Return (x, y) of the center of cell containing provided text 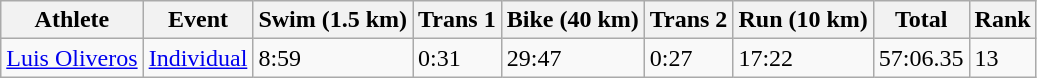
Rank (1002, 20)
0:27 (688, 58)
0:31 (458, 58)
Bike (40 km) (572, 20)
29:47 (572, 58)
Swim (1.5 km) (333, 20)
Trans 2 (688, 20)
Individual (198, 58)
Athlete (72, 20)
13 (1002, 58)
57:06.35 (921, 58)
Event (198, 20)
Total (921, 20)
Run (10 km) (803, 20)
Trans 1 (458, 20)
17:22 (803, 58)
Luis Oliveros (72, 58)
8:59 (333, 58)
